Return the [X, Y] coordinate for the center point of the cell that contains the specified text.  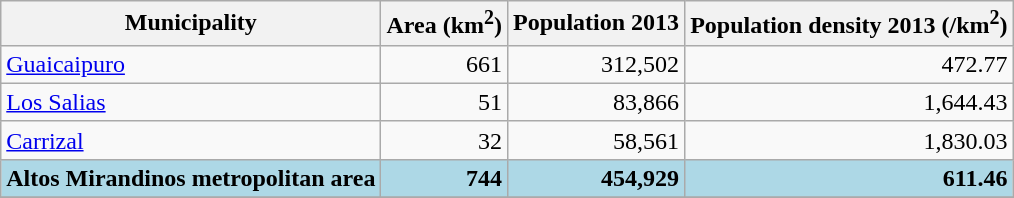
611.46 [849, 178]
Population 2013 [596, 24]
744 [444, 178]
Guaicaipuro [191, 64]
Carrizal [191, 140]
83,866 [596, 102]
Los Salias [191, 102]
454,929 [596, 178]
51 [444, 102]
312,502 [596, 64]
1,644.43 [849, 102]
32 [444, 140]
Area (km2) [444, 24]
58,561 [596, 140]
Municipality [191, 24]
Population density 2013 (/km2) [849, 24]
1,830.03 [849, 140]
472.77 [849, 64]
Altos Mirandinos metropolitan area [191, 178]
661 [444, 64]
